Pinpoint the cell where the given text exists, returning its [X, Y] midpoint coordinate. 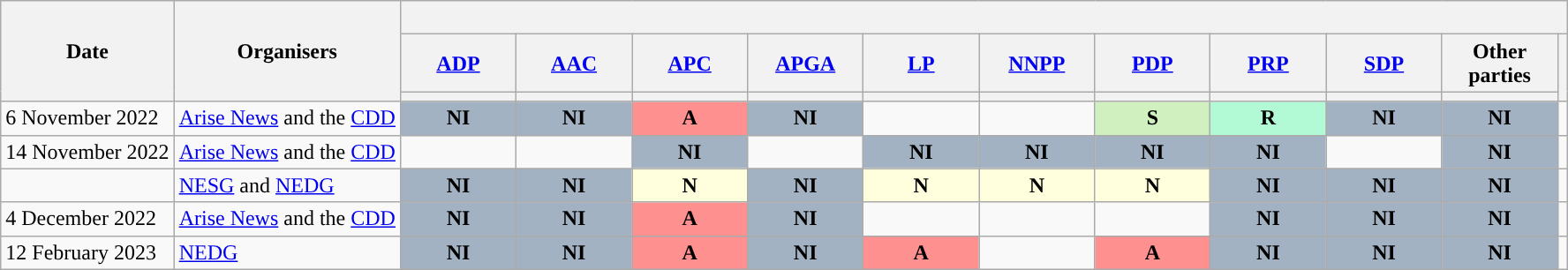
APC [690, 64]
PRP [1268, 64]
SDP [1384, 64]
R [1268, 118]
4 December 2022 [87, 219]
APGA [805, 64]
AAC [574, 64]
Date [87, 51]
PDP [1153, 64]
14 November 2022 [87, 152]
NNPP [1037, 64]
NEDG [287, 252]
LP [922, 64]
NESG and NEDG [287, 185]
Organisers [287, 51]
Other parties [1499, 64]
6 November 2022 [87, 118]
ADP [457, 64]
12 February 2023 [87, 252]
S [1153, 118]
